Scan for the cell matching the given text and deliver its (x, y) coordinate at center. 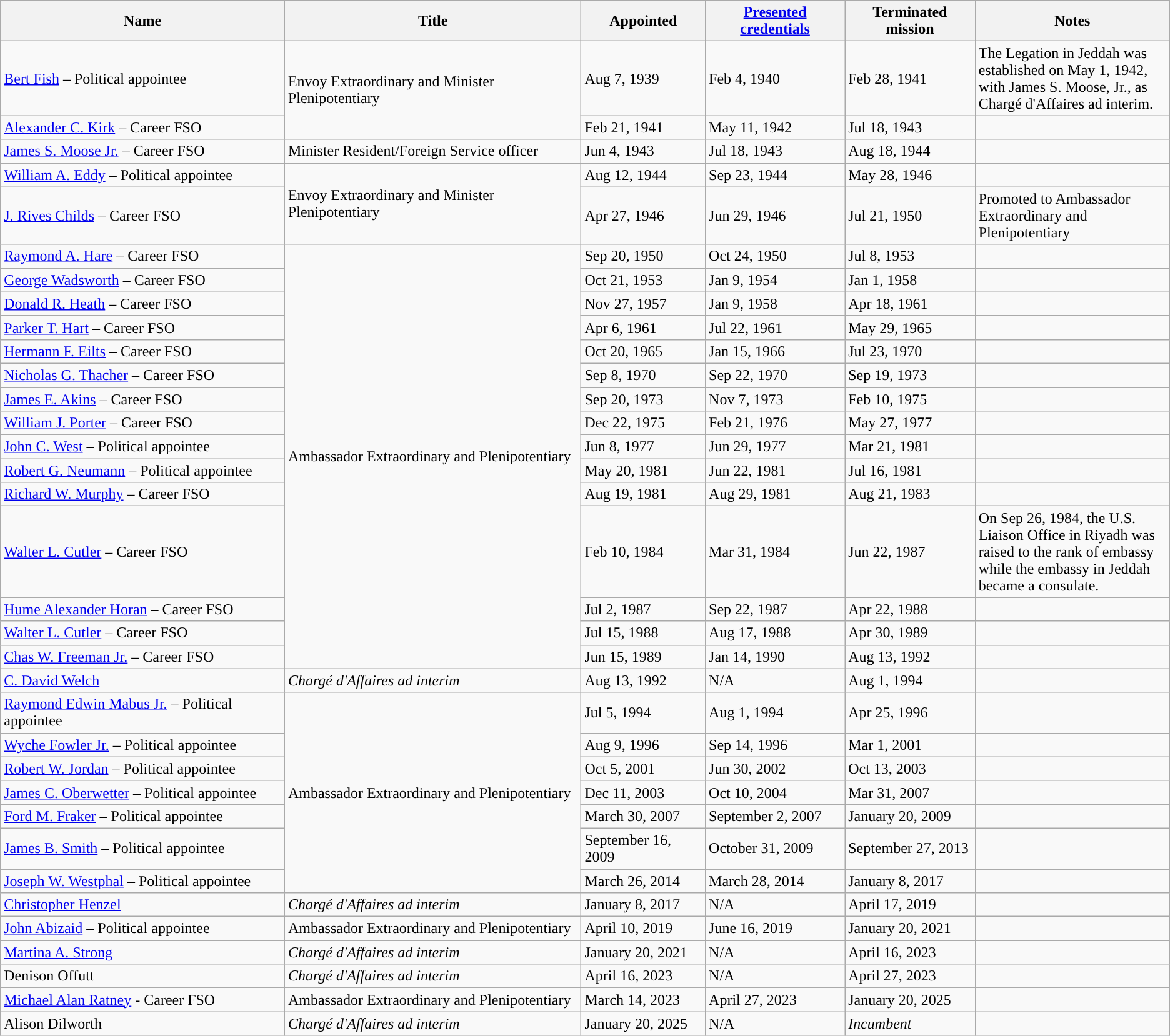
Robert W. Jordan – Political appointee (142, 769)
Jul 21, 1950 (910, 216)
Alison Dilworth (142, 1024)
Jun 4, 1943 (644, 151)
Apr 27, 1946 (644, 216)
Notes (1072, 21)
Martina A. Strong (142, 952)
Presented credentials (775, 21)
May 28, 1946 (910, 175)
March 14, 2023 (644, 1000)
Aug 17, 1988 (775, 633)
September 27, 2013 (910, 849)
May 27, 1977 (910, 423)
Apr 22, 1988 (910, 609)
Sep 22, 1987 (775, 609)
April 17, 2019 (910, 905)
October 31, 2009 (775, 849)
Parker T. Hart – Career FSO (142, 327)
Sep 20, 1950 (644, 256)
September 16, 2009 (644, 849)
Jul 22, 1961 (775, 327)
Jul 15, 1988 (644, 633)
Jan 15, 1966 (775, 351)
Oct 13, 2003 (910, 769)
Nov 27, 1957 (644, 304)
Jun 30, 2002 (775, 769)
Wyche Fowler Jr. – Political appointee (142, 745)
Sep 22, 1970 (775, 375)
Chas W. Freeman Jr. – Career FSO (142, 657)
Aug 12, 1944 (644, 175)
The Legation in Jeddah was established on May 1, 1942, with James S. Moose, Jr., as Chargé d'Affaires ad interim. (1072, 79)
Ford M. Fraker – Political appointee (142, 816)
Aug 18, 1944 (910, 151)
Jul 8, 1953 (910, 256)
Oct 21, 1953 (644, 280)
May 29, 1965 (910, 327)
John Abizaid – Political appointee (142, 929)
Raymond A. Hare – Career FSO (142, 256)
William A. Eddy – Political appointee (142, 175)
Oct 10, 2004 (775, 792)
April 10, 2019 (644, 929)
Hermann F. Eilts – Career FSO (142, 351)
Bert Fish – Political appointee (142, 79)
Michael Alan Ratney - Career FSO (142, 1000)
On Sep 26, 1984, the U.S. Liaison Office in Riyadh was raised to the rank of embassy while the embassy in Jeddah became a consulate. (1072, 552)
Richard W. Murphy – Career FSO (142, 494)
Aug 9, 1996 (644, 745)
William J. Porter – Career FSO (142, 423)
Mar 1, 2001 (910, 745)
September 2, 2007 (775, 816)
Apr 30, 1989 (910, 633)
James E. Akins – Career FSO (142, 399)
March 28, 2014 (775, 880)
Jan 1, 1958 (910, 280)
Feb 4, 1940 (775, 79)
Oct 20, 1965 (644, 351)
Feb 21, 1941 (644, 127)
Dec 11, 2003 (644, 792)
Jul 5, 1994 (644, 712)
Title (432, 21)
Nov 7, 1973 (775, 399)
March 30, 2007 (644, 816)
Alexander C. Kirk – Career FSO (142, 127)
Apr 6, 1961 (644, 327)
James C. Oberwetter – Political appointee (142, 792)
June 16, 2019 (775, 929)
Aug 19, 1981 (644, 494)
Christopher Henzel (142, 905)
George Wadsworth – Career FSO (142, 280)
Nicholas G. Thacher – Career FSO (142, 375)
Oct 5, 2001 (644, 769)
Mar 31, 2007 (910, 792)
Sep 8, 1970 (644, 375)
Dec 22, 1975 (644, 423)
Jun 15, 1989 (644, 657)
Appointed (644, 21)
Sep 20, 1973 (644, 399)
Raymond Edwin Mabus Jr. – Political appointee (142, 712)
May 20, 1981 (644, 471)
Aug 21, 1983 (910, 494)
Jan 14, 1990 (775, 657)
Incumbent (910, 1024)
Sep 23, 1944 (775, 175)
Aug 7, 1939 (644, 79)
Donald R. Heath – Career FSO (142, 304)
Sep 19, 1973 (910, 375)
Feb 28, 1941 (910, 79)
Mar 21, 1981 (910, 447)
March 26, 2014 (644, 880)
Jul 23, 1970 (910, 351)
Robert G. Neumann – Political appointee (142, 471)
Jun 8, 1977 (644, 447)
John C. West – Political appointee (142, 447)
Jan 9, 1958 (775, 304)
Sep 14, 1996 (775, 745)
Joseph W. Westphal – Political appointee (142, 880)
James S. Moose Jr. – Career FSO (142, 151)
Apr 25, 1996 (910, 712)
James B. Smith – Political appointee (142, 849)
Hume Alexander Horan – Career FSO (142, 609)
Feb 10, 1975 (910, 399)
J. Rives Childs – Career FSO (142, 216)
January 20, 2009 (910, 816)
Jun 22, 1981 (775, 471)
Oct 24, 1950 (775, 256)
Jan 9, 1954 (775, 280)
Mar 31, 1984 (775, 552)
Jun 29, 1946 (775, 216)
Jun 29, 1977 (775, 447)
Promoted to Ambassador Extraordinary and Plenipotentiary (1072, 216)
Minister Resident/Foreign Service officer (432, 151)
Apr 18, 1961 (910, 304)
May 11, 1942 (775, 127)
Name (142, 21)
Feb 10, 1984 (644, 552)
Denison Offutt (142, 976)
Jul 16, 1981 (910, 471)
Jul 2, 1987 (644, 609)
Aug 29, 1981 (775, 494)
Feb 21, 1976 (775, 423)
C. David Welch (142, 680)
Jun 22, 1987 (910, 552)
Terminated mission (910, 21)
